Return (x, y) of the center of cell containing provided text 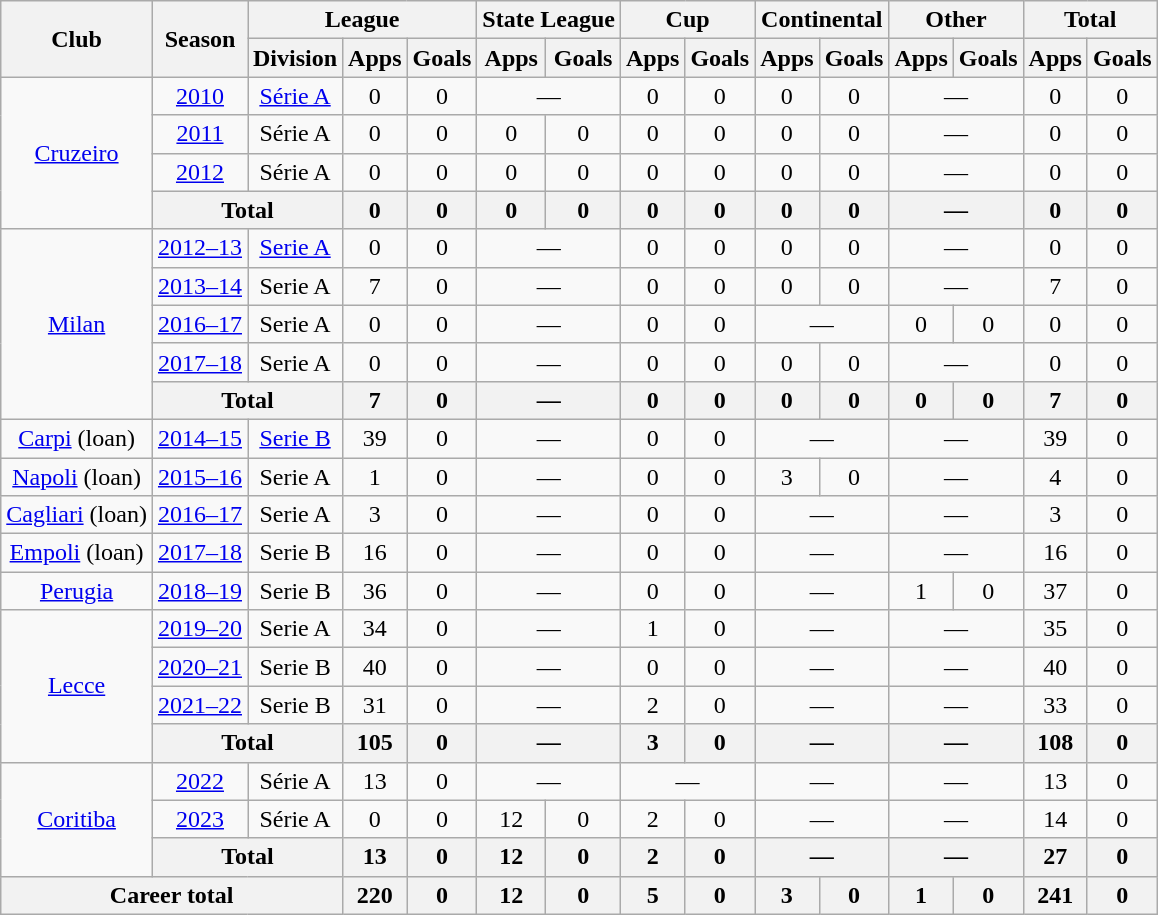
2010 (200, 96)
2012 (200, 172)
14 (1055, 819)
Cup (687, 20)
Napoli (loan) (77, 477)
2018–19 (200, 591)
108 (1055, 743)
2012–13 (200, 248)
37 (1055, 591)
Lecce (77, 686)
Coritiba (77, 819)
2019–20 (200, 629)
36 (375, 591)
27 (1055, 857)
2023 (200, 819)
2011 (200, 134)
Perugia (77, 591)
2022 (200, 781)
34 (375, 629)
31 (375, 705)
105 (375, 743)
Season (200, 39)
Empoli (loan) (77, 553)
League (362, 20)
2021–22 (200, 705)
220 (375, 895)
2015–16 (200, 477)
33 (1055, 705)
35 (1055, 629)
Cruzeiro (77, 153)
Career total (172, 895)
5 (652, 895)
Carpi (loan) (77, 438)
State League (549, 20)
Division (296, 58)
241 (1055, 895)
Other (956, 20)
2014–15 (200, 438)
Milan (77, 324)
4 (1055, 477)
2013–14 (200, 286)
2020–21 (200, 667)
Club (77, 39)
Cagliari (loan) (77, 515)
Continental (822, 20)
